Find where the given text appears and provide that cell's center as (x, y) coordinate. 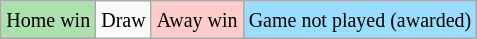
Game not played (awarded) (360, 20)
Away win (197, 20)
Draw (124, 20)
Home win (48, 20)
